Scan for the cell matching the given text and deliver its (X, Y) coordinate at center. 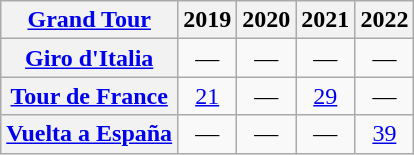
39 (384, 134)
29 (326, 96)
Grand Tour (90, 20)
2022 (384, 20)
2021 (326, 20)
21 (208, 96)
Tour de France (90, 96)
2019 (208, 20)
Vuelta a España (90, 134)
Giro d'Italia (90, 58)
2020 (266, 20)
